Return the [X, Y] coordinate for the center point of the cell that contains the specified text.  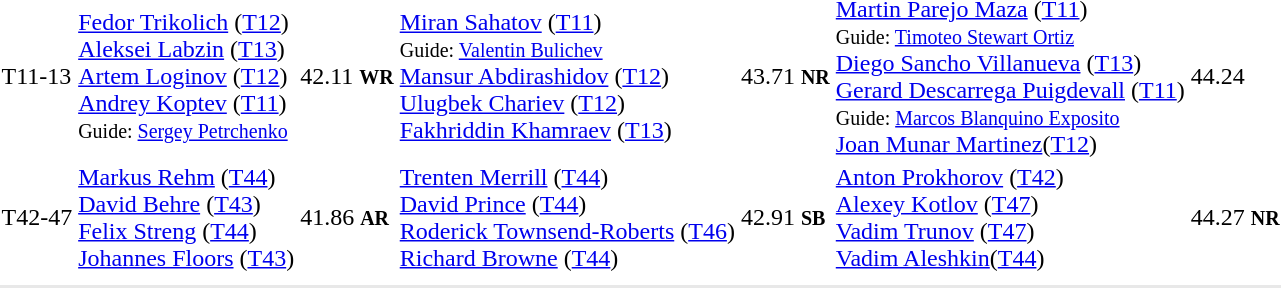
Markus Rehm (T44)David Behre (T43)Felix Streng (T44)Johannes Floors (T43) [186, 218]
41.86 AR [348, 218]
Trenten Merrill (T44)David Prince (T44)Roderick Townsend-Roberts (T46)Richard Browne (T44) [567, 218]
44.27 NR [1235, 218]
Anton Prokhorov (T42)Alexey Kotlov (T47)Vadim Trunov (T47)Vadim Aleshkin(T44) [1010, 218]
T42-47 [37, 218]
42.91 SB [785, 218]
